Identify which cell holds the provided text, then report its (x, y) central coordinate. 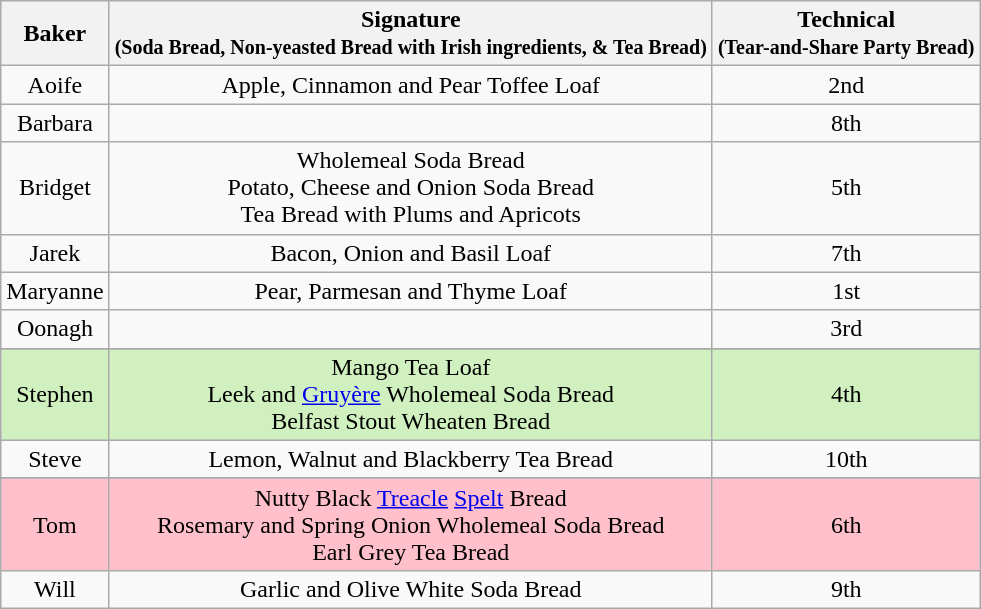
4th (846, 394)
1st (846, 291)
Technical(Tear-and-Share Party Bread) (846, 34)
Garlic and Olive White Soda Bread (410, 589)
Lemon, Walnut and Blackberry Tea Bread (410, 459)
10th (846, 459)
Pear, Parmesan and Thyme Loaf (410, 291)
Tom (55, 524)
Baker (55, 34)
Apple, Cinnamon and Pear Toffee Loaf (410, 85)
8th (846, 123)
Mango Tea LoafLeek and Gruyère Wholemeal Soda BreadBelfast Stout Wheaten Bread (410, 394)
9th (846, 589)
Signature(Soda Bread, Non-yeasted Bread with Irish ingredients, & Tea Bread) (410, 34)
Wholemeal Soda BreadPotato, Cheese and Onion Soda BreadTea Bread with Plums and Apricots (410, 188)
3rd (846, 329)
6th (846, 524)
5th (846, 188)
7th (846, 253)
Maryanne (55, 291)
Bridget (55, 188)
Jarek (55, 253)
Bacon, Onion and Basil Loaf (410, 253)
Stephen (55, 394)
Steve (55, 459)
Aoife (55, 85)
Will (55, 589)
2nd (846, 85)
Barbara (55, 123)
Nutty Black Treacle Spelt BreadRosemary and Spring Onion Wholemeal Soda BreadEarl Grey Tea Bread (410, 524)
Oonagh (55, 329)
